Capture the cell that displays the provided text and extract its (x, y) central coordinate. 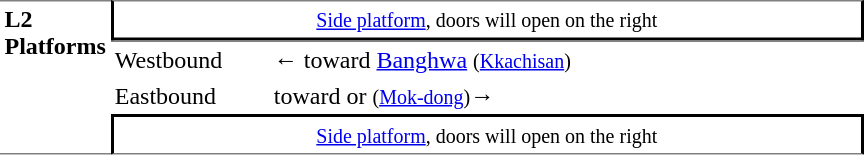
toward or (Mok-dong)→ (566, 96)
← toward Banghwa (Kkachisan) (566, 59)
L2Platforms (55, 77)
Westbound (190, 59)
Eastbound (190, 96)
